Detect which cell encompasses the target text, then output its [x, y] center coordinate. 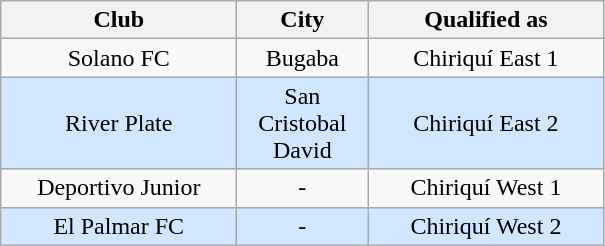
Chiriquí East 1 [486, 58]
San Cristobal David [302, 123]
Bugaba [302, 58]
Qualified as [486, 20]
Deportivo Junior [119, 188]
City [302, 20]
Solano FC [119, 58]
El Palmar FC [119, 226]
Chiriquí East 2 [486, 123]
River Plate [119, 123]
Club [119, 20]
Chiriquí West 2 [486, 226]
Chiriquí West 1 [486, 188]
